Find where the given text appears and provide that cell's center as [x, y] coordinate. 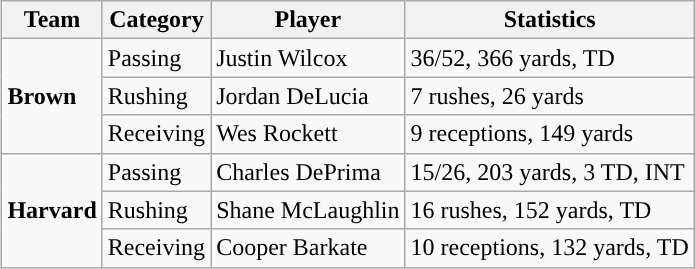
10 receptions, 132 yards, TD [550, 248]
Charles DePrima [308, 172]
Justin Wilcox [308, 58]
Statistics [550, 20]
Player [308, 20]
9 receptions, 149 yards [550, 134]
Cooper Barkate [308, 248]
Wes Rockett [308, 134]
15/26, 203 yards, 3 TD, INT [550, 172]
16 rushes, 152 yards, TD [550, 210]
Jordan DeLucia [308, 96]
Shane McLaughlin [308, 210]
Harvard [52, 210]
36/52, 366 yards, TD [550, 58]
Brown [52, 96]
7 rushes, 26 yards [550, 96]
Category [156, 20]
Team [52, 20]
